Return the [x, y] coordinate for the center point of the cell that contains the specified text.  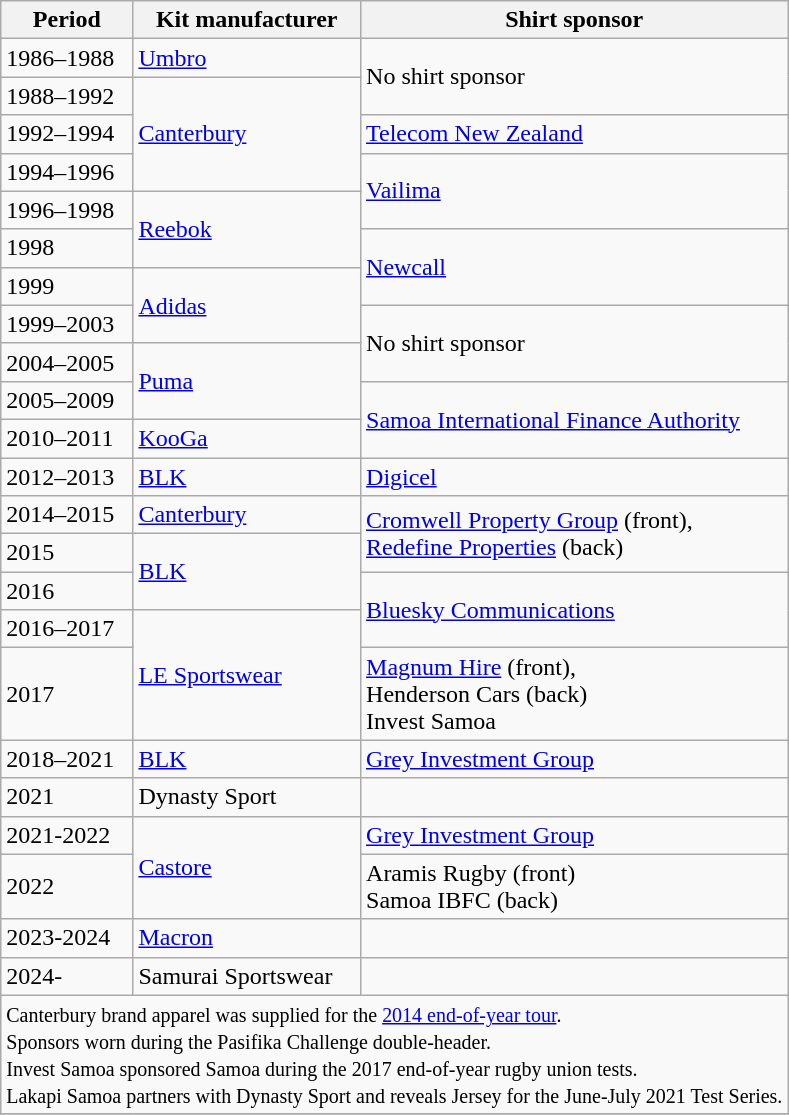
1994–1996 [67, 172]
2015 [67, 553]
2012–2013 [67, 477]
Castore [247, 868]
KooGa [247, 438]
2017 [67, 694]
Dynasty Sport [247, 797]
2010–2011 [67, 438]
2023-2024 [67, 938]
2014–2015 [67, 515]
2018–2021 [67, 759]
LE Sportswear [247, 675]
Puma [247, 381]
2021-2022 [67, 835]
Samoa International Finance Authority [574, 419]
Vailima [574, 191]
1996–1998 [67, 210]
2022 [67, 886]
Macron [247, 938]
Cromwell Property Group (front),Redefine Properties (back) [574, 534]
2004–2005 [67, 362]
1998 [67, 248]
1999 [67, 286]
Shirt sponsor [574, 20]
2016–2017 [67, 629]
2024- [67, 976]
2016 [67, 591]
Aramis Rugby (front)Samoa IBFC (back) [574, 886]
2005–2009 [67, 400]
1988–1992 [67, 96]
Reebok [247, 229]
Umbro [247, 58]
Magnum Hire (front), Henderson Cars (back) Invest Samoa [574, 694]
1999–2003 [67, 324]
1986–1988 [67, 58]
Period [67, 20]
Telecom New Zealand [574, 134]
Samurai Sportswear [247, 976]
Bluesky Communications [574, 610]
2021 [67, 797]
Kit manufacturer [247, 20]
Digicel [574, 477]
1992–1994 [67, 134]
Adidas [247, 305]
Newcall [574, 267]
